Determine the (x, y) coordinate at the center of the cell enclosing the given text.  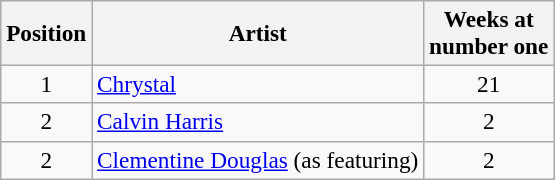
Calvin Harris (258, 122)
Position (46, 32)
21 (489, 84)
Chrystal (258, 84)
Clementine Douglas (as featuring) (258, 160)
Weeks atnumber one (489, 32)
1 (46, 84)
Artist (258, 32)
